Output the [X, Y] coordinate of the center of the cell containing the given text.  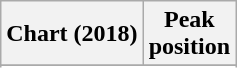
Chart (2018) [72, 34]
Peakposition [189, 34]
